Detect which cell encompasses the target text, then output its [x, y] center coordinate. 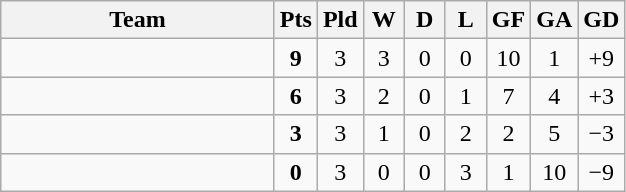
9 [296, 58]
Team [138, 20]
GD [602, 20]
GA [554, 20]
+3 [602, 96]
4 [554, 96]
GF [508, 20]
D [424, 20]
W [384, 20]
Pts [296, 20]
7 [508, 96]
−3 [602, 134]
6 [296, 96]
−9 [602, 172]
5 [554, 134]
+9 [602, 58]
L [466, 20]
Pld [340, 20]
